Extract the (x, y) coordinate from the center of the cell holding the provided text.  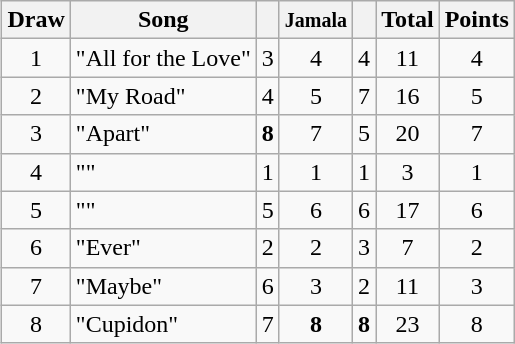
Total (408, 20)
Points (476, 20)
Jamala (316, 20)
"Maybe" (163, 286)
"All for the Love" (163, 58)
Song (163, 20)
23 (408, 324)
"Apart" (163, 134)
"Cupidon" (163, 324)
Draw (36, 20)
"My Road" (163, 96)
16 (408, 96)
"Ever" (163, 248)
20 (408, 134)
17 (408, 210)
